Find where the given text appears and provide that cell's center as (x, y) coordinate. 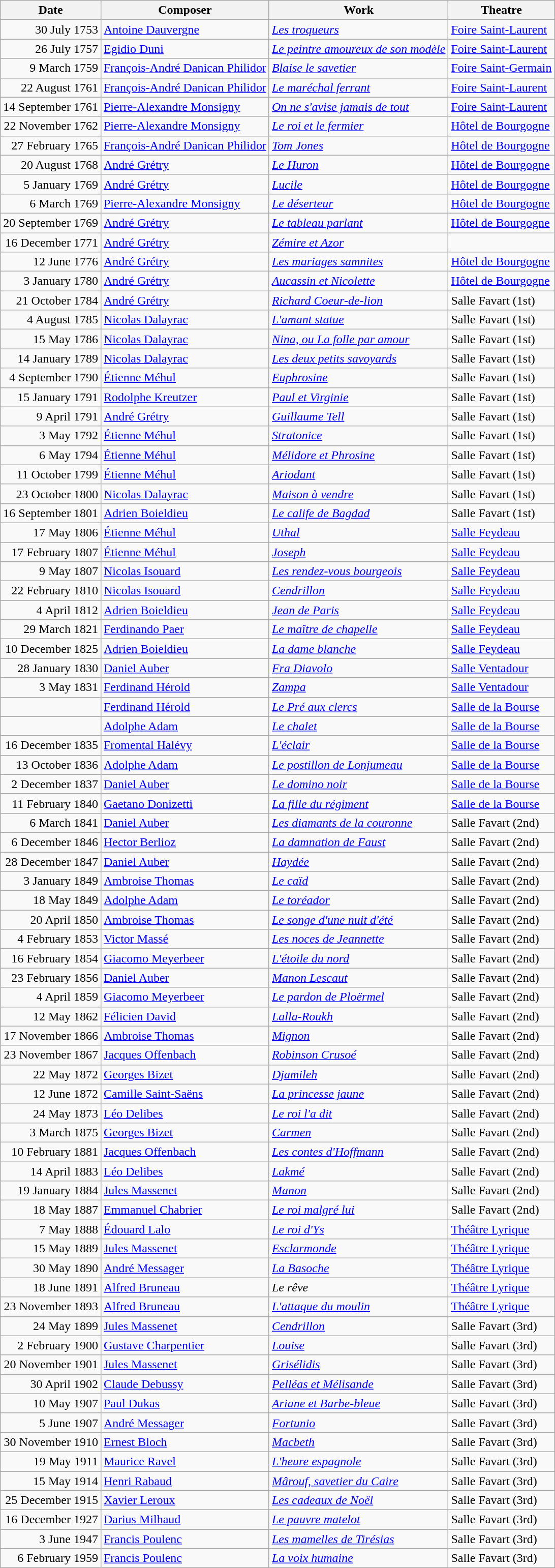
15 May 1889 (51, 1249)
Ferdinando Paer (185, 629)
20 April 1850 (51, 920)
Les troqueurs (359, 29)
Macbeth (359, 1442)
L'heure espagnole (359, 1461)
Date (51, 10)
Les deux petits savoyards (359, 358)
6 May 1794 (51, 455)
Le tableau parlant (359, 223)
9 March 1759 (51, 68)
Le toréador (359, 900)
Le Pré aux clercs (359, 707)
Le domino noir (359, 784)
Zampa (359, 687)
16 December 1835 (51, 745)
Le déserteur (359, 203)
4 August 1785 (51, 320)
Fromental Halévy (185, 745)
Le pauvre matelot (359, 1520)
Les diamants de la couronne (359, 823)
L'étoile du nord (359, 958)
La dame blanche (359, 649)
Xavier Leroux (185, 1500)
Les mamelles de Tirésias (359, 1539)
3 May 1792 (51, 436)
Fortunio (359, 1423)
20 November 1901 (51, 1365)
17 February 1807 (51, 552)
Camille Saint-Saëns (185, 1094)
Paul et Virginie (359, 397)
23 November 1867 (51, 1055)
Le songe d'une nuit d'été (359, 920)
4 September 1790 (51, 378)
22 November 1762 (51, 126)
Ariane et Barbe-bleue (359, 1403)
12 June 1872 (51, 1094)
25 December 1915 (51, 1500)
Ariodant (359, 474)
18 May 1887 (51, 1210)
Le rêve (359, 1287)
20 September 1769 (51, 223)
Maurice Ravel (185, 1461)
23 October 1800 (51, 494)
15 May 1914 (51, 1481)
Darius Milhaud (185, 1520)
Esclarmonde (359, 1249)
Carmen (359, 1132)
Robinson Crusoé (359, 1055)
La voix humaine (359, 1558)
Le pardon de Ploërmel (359, 997)
24 May 1899 (51, 1326)
Theatre (501, 10)
Le roi malgré lui (359, 1210)
22 August 1761 (51, 87)
14 January 1789 (51, 358)
Fra Diavolo (359, 668)
Le roi l'a dit (359, 1113)
12 June 1776 (51, 262)
11 February 1840 (51, 803)
Victor Massé (185, 939)
Mélidore et Phrosine (359, 455)
Antoine Dauvergne (185, 29)
Haydée (359, 862)
20 August 1768 (51, 165)
5 June 1907 (51, 1423)
30 May 1890 (51, 1268)
28 January 1830 (51, 668)
Le roi d'Ys (359, 1229)
30 April 1902 (51, 1384)
19 January 1884 (51, 1191)
Work (359, 10)
Aucassin et Nicolette (359, 281)
Nina, ou La folle par amour (359, 339)
17 November 1866 (51, 1036)
Louise (359, 1345)
Manon Lescaut (359, 978)
Le caïd (359, 881)
23 February 1856 (51, 978)
24 May 1873 (51, 1113)
Joseph (359, 552)
16 December 1771 (51, 243)
Emmanuel Chabrier (185, 1210)
Uthal (359, 532)
15 May 1786 (51, 339)
3 January 1849 (51, 881)
22 May 1872 (51, 1074)
18 June 1891 (51, 1287)
17 May 1806 (51, 532)
Les mariages samnites (359, 262)
Mignon (359, 1036)
19 May 1911 (51, 1461)
10 February 1881 (51, 1152)
Composer (185, 10)
4 April 1859 (51, 997)
Lalla-Roukh (359, 1016)
Ernest Bloch (185, 1442)
14 April 1883 (51, 1171)
15 January 1791 (51, 397)
Pelléas et Mélisande (359, 1384)
23 November 1893 (51, 1307)
7 May 1888 (51, 1229)
Richard Coeur-de-lion (359, 300)
Stratonice (359, 436)
30 July 1753 (51, 29)
La damnation de Faust (359, 842)
Euphrosine (359, 378)
3 May 1831 (51, 687)
L'attaque du moulin (359, 1307)
Egidio Duni (185, 49)
Claude Debussy (185, 1384)
Le Huron (359, 165)
5 January 1769 (51, 184)
3 January 1780 (51, 281)
3 March 1875 (51, 1132)
10 May 1907 (51, 1403)
Manon (359, 1191)
Gaetano Donizetti (185, 803)
29 March 1821 (51, 629)
Édouard Lalo (185, 1229)
9 April 1791 (51, 416)
Tom Jones (359, 145)
Les rendez-vous bourgeois (359, 571)
L'amant statue (359, 320)
6 December 1846 (51, 842)
13 October 1836 (51, 765)
On ne s'avise jamais de tout (359, 107)
6 March 1769 (51, 203)
Le maréchal ferrant (359, 87)
Paul Dukas (185, 1403)
4 February 1853 (51, 939)
12 May 1862 (51, 1016)
Rodolphe Kreutzer (185, 397)
16 September 1801 (51, 513)
Guillaume Tell (359, 416)
Jean de Paris (359, 610)
Le peintre amoureux de son modèle (359, 49)
Lucile (359, 184)
Félicien David (185, 1016)
6 March 1841 (51, 823)
Les contes d'Hoffmann (359, 1152)
10 December 1825 (51, 649)
Mârouf, savetier du Caire (359, 1481)
Maison à vendre (359, 494)
2 December 1837 (51, 784)
La princesse jaune (359, 1094)
Le maître de chapelle (359, 629)
4 April 1812 (51, 610)
Zémire et Azor (359, 243)
27 February 1765 (51, 145)
30 November 1910 (51, 1442)
2 February 1900 (51, 1345)
L'éclair (359, 745)
Les cadeaux de Noël (359, 1500)
Blaise le savetier (359, 68)
9 May 1807 (51, 571)
14 September 1761 (51, 107)
Le roi et le fermier (359, 126)
Foire Saint-Germain (501, 68)
Grisélidis (359, 1365)
Lakmé (359, 1171)
La fille du régiment (359, 803)
Henri Rabaud (185, 1481)
18 May 1849 (51, 900)
22 February 1810 (51, 591)
6 February 1959 (51, 1558)
Djamileh (359, 1074)
La Basoche (359, 1268)
11 October 1799 (51, 474)
Le calife de Bagdad (359, 513)
16 February 1854 (51, 958)
21 October 1784 (51, 300)
28 December 1847 (51, 862)
Les noces de Jeannette (359, 939)
16 December 1927 (51, 1520)
26 July 1757 (51, 49)
Hector Berlioz (185, 842)
Le chalet (359, 726)
Le postillon de Lonjumeau (359, 765)
Gustave Charpentier (185, 1345)
3 June 1947 (51, 1539)
